For the text-containing cell, return its midpoint in (X, Y) coordinate format. 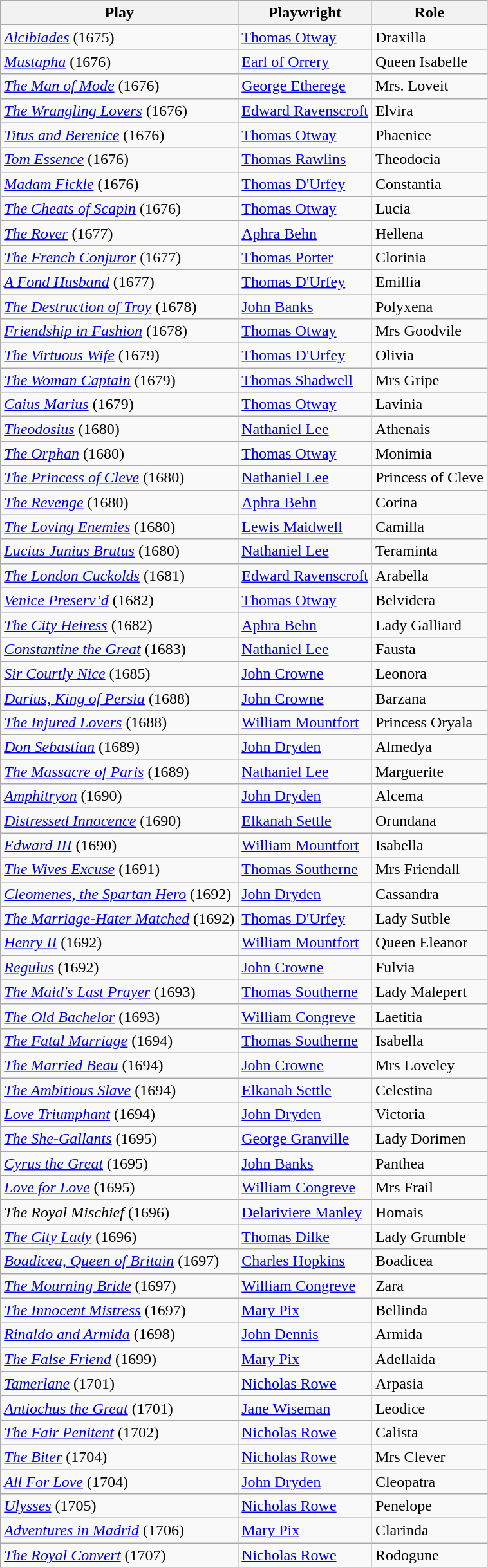
Almedya (429, 747)
Tamerlane (1701) (120, 1383)
The French Conjuror (1677) (120, 257)
Love Triumphant (1694) (120, 1115)
Earl of Orrery (305, 62)
Laetitia (429, 1016)
Venice Preserv’d (1682) (120, 600)
The Maid's Last Prayer (1693) (120, 992)
John Dennis (305, 1335)
Caius Marius (1679) (120, 405)
Marguerite (429, 772)
Hellena (429, 233)
Princess of Cleve (429, 478)
Cassandra (429, 894)
All For Love (1704) (120, 1481)
Mustapha (1676) (120, 62)
Antiochus the Great (1701) (120, 1408)
Mrs. Loveit (429, 86)
The Rover (1677) (120, 233)
Draxilla (429, 37)
Charles Hopkins (305, 1261)
Delariviere Manley (305, 1212)
Homais (429, 1212)
The Ambitious Slave (1694) (120, 1090)
Thomas Porter (305, 257)
The City Lady (1696) (120, 1237)
The London Cuckolds (1681) (120, 576)
Theodocia (429, 160)
Belvidera (429, 600)
Distressed Innocence (1690) (120, 821)
Lewis Maidwell (305, 527)
The Virtuous Wife (1679) (120, 356)
Zara (429, 1286)
The Woman Captain (1679) (120, 380)
Victoria (429, 1115)
Alcibiades (1675) (120, 37)
Mrs Gripe (429, 380)
Adventures in Madrid (1706) (120, 1531)
Boadicea, Queen of Britain (1697) (120, 1261)
Mrs Frail (429, 1188)
Arabella (429, 576)
Cleomenes, the Spartan Hero (1692) (120, 894)
Mrs Loveley (429, 1065)
Athenais (429, 429)
George Granville (305, 1139)
Ulysses (1705) (120, 1506)
Polyxena (429, 307)
The Fatal Marriage (1694) (120, 1041)
Darius, King of Persia (1688) (120, 698)
Panthea (429, 1163)
Edward III (1690) (120, 845)
Olivia (429, 356)
Thomas Shadwell (305, 380)
The Princess of Cleve (1680) (120, 478)
Regulus (1692) (120, 967)
Queen Eleanor (429, 943)
Lady Malepert (429, 992)
The Marriage-Hater Matched (1692) (120, 918)
Friendship in Fashion (1678) (120, 331)
Camilla (429, 527)
Theodosius (1680) (120, 429)
Adellaida (429, 1359)
Lavinia (429, 405)
The Loving Enemies (1680) (120, 527)
The Biter (1704) (120, 1457)
The Man of Mode (1676) (120, 86)
Clorinia (429, 257)
Rodogune (429, 1555)
The Wives Excuse (1691) (120, 870)
Sir Courtly Nice (1685) (120, 673)
Thomas Dilke (305, 1237)
Role (429, 13)
The Injured Lovers (1688) (120, 723)
Tom Essence (1676) (120, 160)
The Royal Convert (1707) (120, 1555)
Phaenice (429, 135)
Love for Love (1695) (120, 1188)
The Old Bachelor (1693) (120, 1016)
The Fair Penitent (1702) (120, 1432)
Lady Dorimen (429, 1139)
Queen Isabelle (429, 62)
Armida (429, 1335)
Calista (429, 1432)
The Royal Mischief (1696) (120, 1212)
Don Sebastian (1689) (120, 747)
A Fond Husband (1677) (120, 282)
Princess Oryala (429, 723)
The Cheats of Scapin (1676) (120, 208)
Lucius Junius Brutus (1680) (120, 551)
Henry II (1692) (120, 943)
The Mourning Bride (1697) (120, 1286)
Boadicea (429, 1261)
The Massacre of Paris (1689) (120, 772)
Bellinda (429, 1310)
Orundana (429, 821)
Leonora (429, 673)
Constantia (429, 184)
Lady Grumble (429, 1237)
Playwright (305, 13)
Celestina (429, 1090)
The She-Gallants (1695) (120, 1139)
Clarinda (429, 1531)
Titus and Berenice (1676) (120, 135)
Fausta (429, 649)
Lucia (429, 208)
The Revenge (1680) (120, 502)
Cyrus the Great (1695) (120, 1163)
Amphitryon (1690) (120, 796)
Madam Fickle (1676) (120, 184)
Elvira (429, 111)
Lady Sutble (429, 918)
Cleopatra (429, 1481)
Lady Galliard (429, 624)
The Innocent Mistress (1697) (120, 1310)
Penelope (429, 1506)
Mrs Goodvile (429, 331)
The Wrangling Lovers (1676) (120, 111)
Alcema (429, 796)
Corina (429, 502)
The Destruction of Troy (1678) (120, 307)
Mrs Friendall (429, 870)
Play (120, 13)
Thomas Rawlins (305, 160)
Rinaldo and Armida (1698) (120, 1335)
The False Friend (1699) (120, 1359)
Mrs Clever (429, 1457)
George Etherege (305, 86)
Leodice (429, 1408)
Emillia (429, 282)
The Orphan (1680) (120, 453)
Monimia (429, 453)
Arpasia (429, 1383)
The Married Beau (1694) (120, 1065)
The City Heiress (1682) (120, 624)
Fulvia (429, 967)
Jane Wiseman (305, 1408)
Barzana (429, 698)
Teraminta (429, 551)
Constantine the Great (1683) (120, 649)
